Extract the (X, Y) coordinate from the center of the cell holding the provided text.  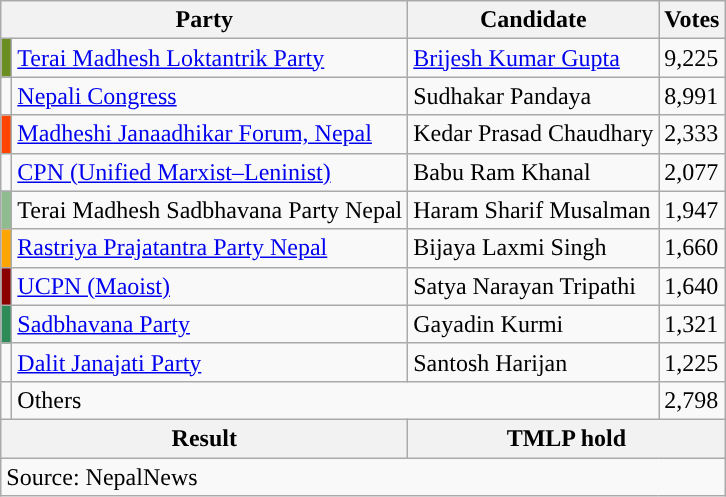
9,225 (692, 58)
Rastriya Prajatantra Party Nepal (210, 248)
Dalit Janajati Party (210, 362)
Party (204, 20)
Satya Narayan Tripathi (534, 286)
Kedar Prasad Chaudhary (534, 134)
Madheshi Janaadhikar Forum, Nepal (210, 134)
Votes (692, 20)
Result (204, 438)
Gayadin Kurmi (534, 324)
1,640 (692, 286)
UCPN (Maoist) (210, 286)
Terai Madhesh Sadbhavana Party Nepal (210, 210)
Bijaya Laxmi Singh (534, 248)
Terai Madhesh Loktantrik Party (210, 58)
CPN (Unified Marxist–Leninist) (210, 172)
1,660 (692, 248)
2,333 (692, 134)
TMLP hold (566, 438)
2,077 (692, 172)
Sadbhavana Party (210, 324)
Nepali Congress (210, 96)
2,798 (692, 400)
1,225 (692, 362)
Brijesh Kumar Gupta (534, 58)
1,321 (692, 324)
Santosh Harijan (534, 362)
Babu Ram Khanal (534, 172)
8,991 (692, 96)
Source: NepalNews (363, 477)
1,947 (692, 210)
Sudhakar Pandaya (534, 96)
Others (336, 400)
Candidate (534, 20)
Haram Sharif Musalman (534, 210)
